Determine the (X, Y) coordinate at the center of the cell enclosing the given text.  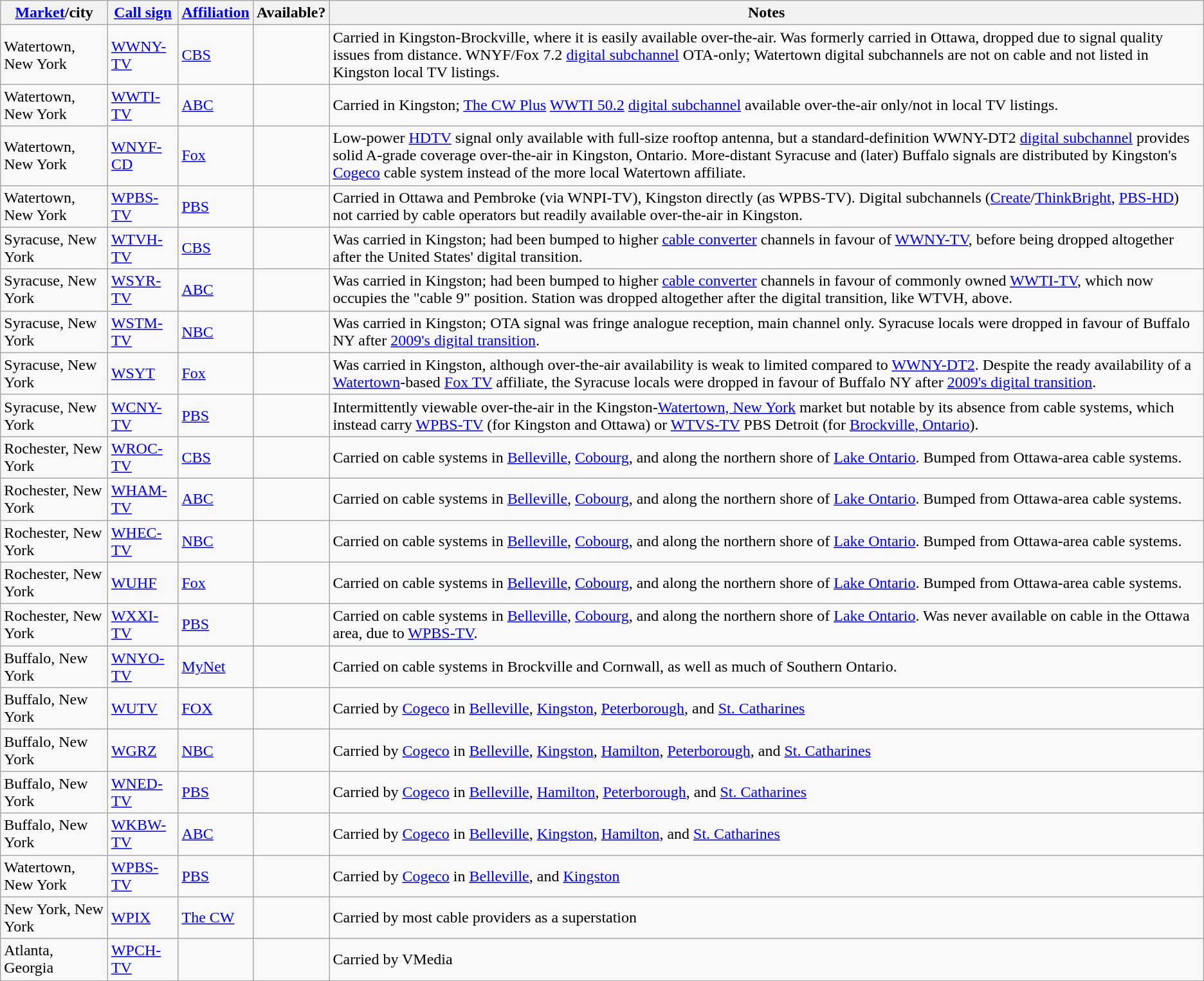
Carried by Cogeco in Belleville, and Kingston (767, 876)
WWNY-TV (143, 55)
Carried by Cogeco in Belleville, Kingston, Hamilton, Peterborough, and St. Catharines (767, 750)
Carried on cable systems in Brockville and Cornwall, as well as much of Southern Ontario. (767, 666)
MyNet (215, 666)
WROC-TV (143, 457)
WCNY-TV (143, 416)
Carried in Kingston; The CW Plus WWTI 50.2 digital subchannel available over-the-air only/not in local TV listings. (767, 105)
WUTV (143, 709)
Market/city (54, 13)
Affiliation (215, 13)
WHAM-TV (143, 499)
Carried by Cogeco in Belleville, Kingston, Hamilton, and St. Catharines (767, 834)
WXXI-TV (143, 625)
WKBW-TV (143, 834)
WPCH-TV (143, 960)
New York, New York (54, 917)
The CW (215, 917)
Notes (767, 13)
WHEC-TV (143, 540)
Carried by most cable providers as a superstation (767, 917)
Call sign (143, 13)
Carried by Cogeco in Belleville, Hamilton, Peterborough, and St. Catharines (767, 793)
FOX (215, 709)
Atlanta, Georgia (54, 960)
WTVH-TV (143, 248)
WPIX (143, 917)
WWTI-TV (143, 105)
Available? (291, 13)
WNED-TV (143, 793)
WSTM-TV (143, 332)
Carried by Cogeco in Belleville, Kingston, Peterborough, and St. Catharines (767, 709)
WUHF (143, 583)
WGRZ (143, 750)
WSYT (143, 373)
WNYF-CD (143, 156)
WSYR-TV (143, 289)
Carried by VMedia (767, 960)
WNYO-TV (143, 666)
